Scan for the cell matching the given text and deliver its [x, y] coordinate at center. 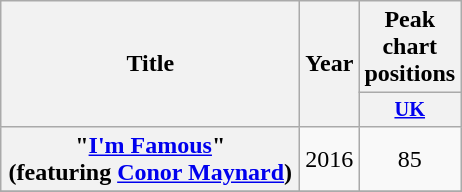
2016 [330, 158]
85 [410, 158]
Year [330, 64]
"I'm Famous"(featuring Conor Maynard) [150, 158]
Peak chart positions [410, 47]
UK [410, 110]
Title [150, 64]
